Determine the [x, y] coordinate at the center of the cell enclosing the given text.  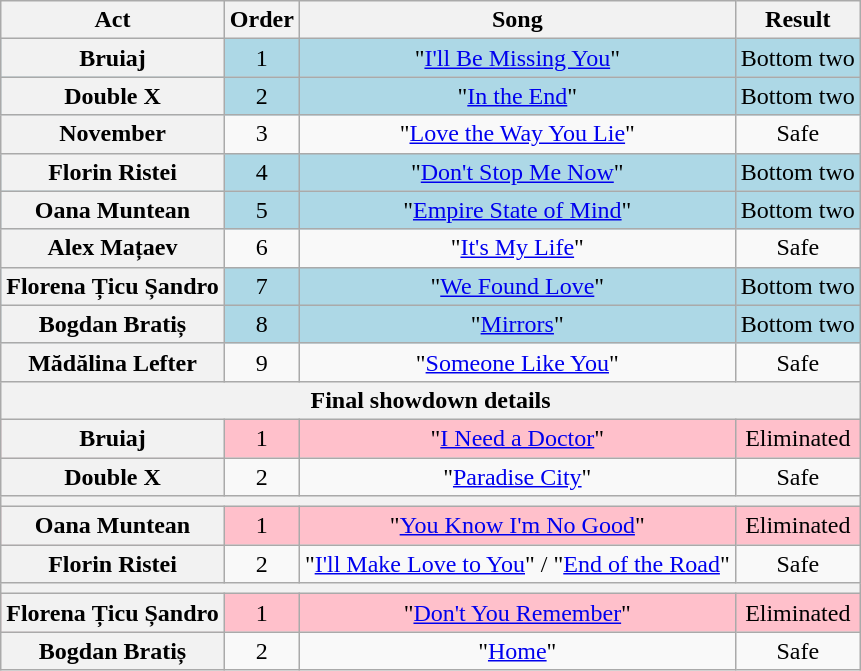
"It's My Life" [517, 248]
9 [262, 362]
Final showdown details [431, 400]
Order [262, 20]
"Don't You Remember" [517, 613]
"Don't Stop Me Now" [517, 172]
November [113, 134]
"We Found Love" [517, 286]
"Someone Like You" [517, 362]
Act [113, 20]
3 [262, 134]
"Paradise City" [517, 477]
"I'll Be Missing You" [517, 58]
8 [262, 324]
"Love the Way You Lie" [517, 134]
"Mirrors" [517, 324]
"Empire State of Mind" [517, 210]
"Home" [517, 651]
"In the End" [517, 96]
"You Know I'm No Good" [517, 526]
4 [262, 172]
Song [517, 20]
"I'll Make Love to You" / "End of the Road" [517, 564]
6 [262, 248]
Alex Mațaev [113, 248]
5 [262, 210]
Result [798, 20]
"I Need a Doctor" [517, 438]
7 [262, 286]
Mădălina Lefter [113, 362]
